Return the [X, Y] coordinate for the center point of the cell that contains the specified text.  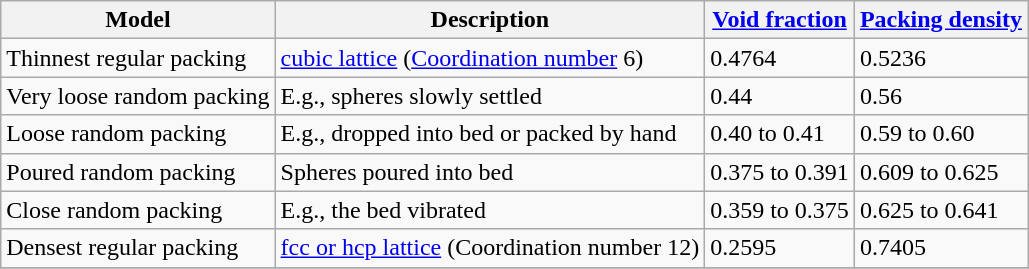
0.44 [780, 96]
Description [490, 20]
Close random packing [138, 210]
Loose random packing [138, 134]
0.375 to 0.391 [780, 172]
0.59 to 0.60 [940, 134]
Packing density [940, 20]
Very loose random packing [138, 96]
0.609 to 0.625 [940, 172]
E.g., spheres slowly settled [490, 96]
0.359 to 0.375 [780, 210]
0.625 to 0.641 [940, 210]
E.g., the bed vibrated [490, 210]
0.40 to 0.41 [780, 134]
Thinnest regular packing [138, 58]
0.4764 [780, 58]
0.5236 [940, 58]
Void fraction [780, 20]
0.2595 [780, 248]
Spheres poured into bed [490, 172]
cubic lattice (Coordination number 6) [490, 58]
E.g., dropped into bed or packed by hand [490, 134]
0.7405 [940, 248]
0.56 [940, 96]
Densest regular packing [138, 248]
Poured random packing [138, 172]
Model [138, 20]
fcc or hcp lattice (Coordination number 12) [490, 248]
